Capture the cell that displays the provided text and extract its [X, Y] central coordinate. 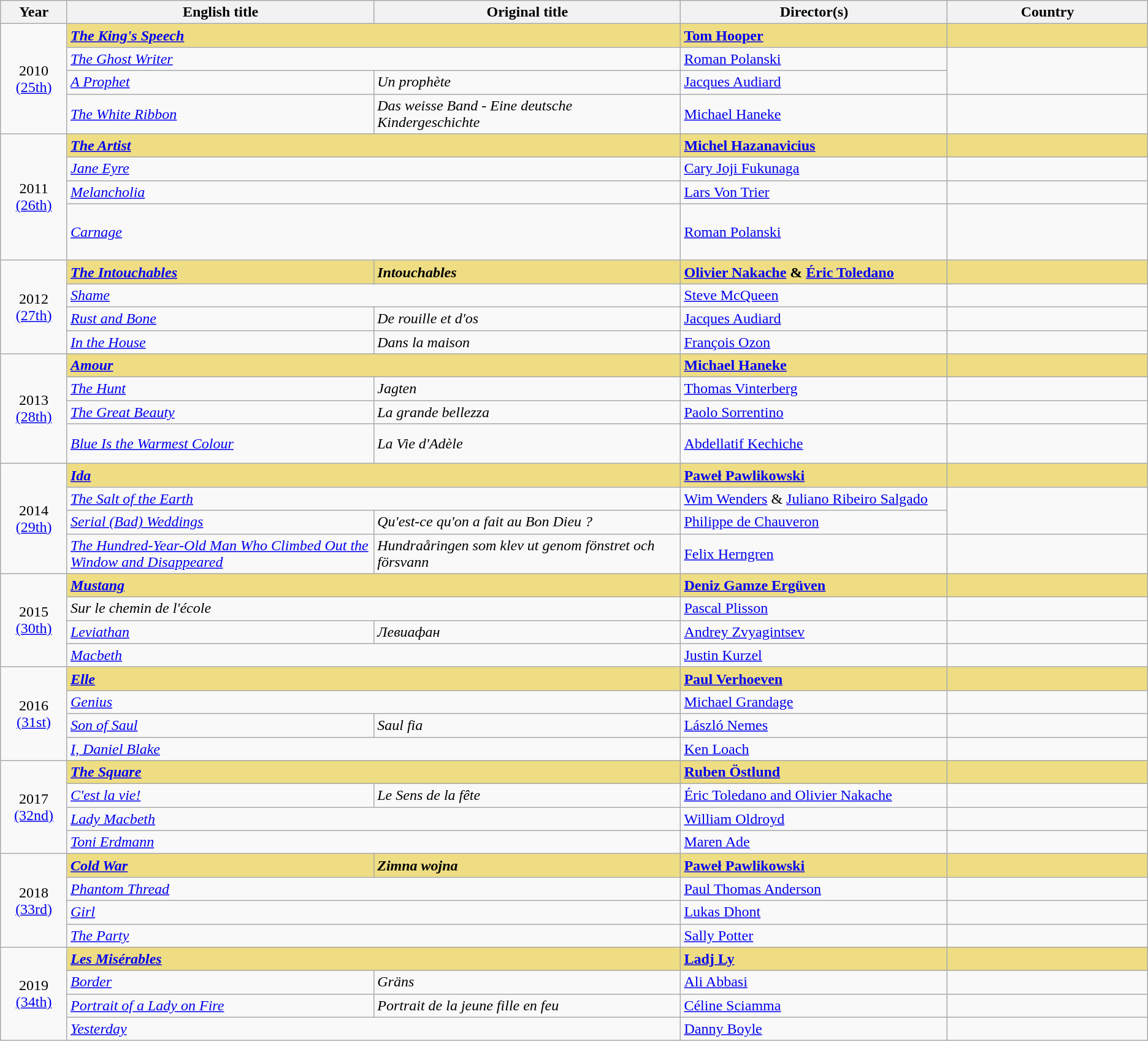
Cold War [220, 866]
2014(29th) [34, 519]
Ali Abbasi [814, 982]
Michel Hazanavicius [814, 145]
2017(32nd) [34, 807]
C'est la vie! [220, 796]
Country [1047, 12]
Genius [373, 702]
2019(34th) [34, 994]
Olivier Nakache & Éric Toledano [814, 272]
La grande bellezza [527, 412]
Serial (Bad) Weddings [220, 522]
Hundraåringen som klev ut genom fönstret och försvann [527, 553]
Zimna wojna [527, 866]
Carnage [373, 232]
2010(25th) [34, 79]
Macbeth [373, 655]
Pascal Plisson [814, 609]
Lars Von Trier [814, 192]
Melancholia [373, 192]
Paolo Sorrentino [814, 412]
A Prophet [220, 82]
2018(33rd) [34, 901]
Dans la maison [527, 342]
Jane Eyre [373, 169]
Danny Boyle [814, 1029]
De rouille et d'os [527, 318]
Un prophète [527, 82]
The Square [373, 772]
Thomas Vinterberg [814, 389]
Éric Toledano and Olivier Nakache [814, 796]
Portrait of a Lady on Fire [220, 1005]
Sur le chemin de l'école [373, 609]
La Vie d'Adèle [527, 444]
2011(26th) [34, 197]
Saul fia [527, 725]
The Artist [373, 145]
William Oldroyd [814, 819]
2012(27th) [34, 307]
Jagten [527, 389]
Sally Potter [814, 935]
Les Misérables [373, 959]
In the House [220, 342]
Andrey Zvyagintsev [814, 632]
The Party [373, 935]
Philippe de Chauveron [814, 522]
Blue Is the Warmest Colour [220, 444]
Lady Macbeth [373, 819]
Phantom Thread [373, 889]
Gräns [527, 982]
The Salt of the Earth [373, 499]
Son of Saul [220, 725]
2013(28th) [34, 409]
English title [220, 12]
Rust and Bone [220, 318]
Wim Wenders & Juliano Ribeiro Salgado [814, 499]
Deniz Gamze Ergüven [814, 585]
The Ghost Writer [373, 59]
Amour [373, 366]
Elle [373, 678]
Ida [373, 475]
Original title [527, 12]
Felix Herngren [814, 553]
Das weisse Band - Eine deutsche Kindergeschichte [527, 114]
2016(31st) [34, 713]
I, Daniel Blake [373, 749]
Ladj Ly [814, 959]
Qu'est-ce qu'on a fait au Bon Dieu ? [527, 522]
The Great Beauty [220, 412]
Tom Hooper [814, 36]
Yesterday [373, 1029]
Le Sens de la fête [527, 796]
Lukas Dhont [814, 912]
Shame [373, 295]
Year [34, 12]
The Hunt [220, 389]
Girl [373, 912]
Steve McQueen [814, 295]
Cary Joji Fukunaga [814, 169]
Director(s) [814, 12]
Portrait de la jeune fille en feu [527, 1005]
Paul Thomas Anderson [814, 889]
Paul Verhoeven [814, 678]
Leviathan [220, 632]
Border [220, 982]
Michael Grandage [814, 702]
Céline Sciamma [814, 1005]
2015(30th) [34, 620]
The White Ribbon [220, 114]
The Hundred-Year-Old Man Who Climbed Out the Window and Disappeared [220, 553]
Justin Kurzel [814, 655]
The Intouchables [220, 272]
Toni Erdmann [373, 842]
The King's Speech [373, 36]
Левиафан [527, 632]
Mustang [373, 585]
François Ozon [814, 342]
Ruben Östlund [814, 772]
László Nemes [814, 725]
Intouchables [527, 272]
Abdellatif Kechiche [814, 444]
Ken Loach [814, 749]
Maren Ade [814, 842]
